Provide the [X, Y] coordinate of the cell's center where the given text is located.  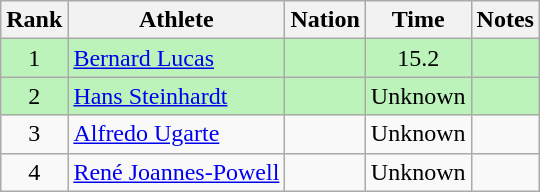
Athlete [176, 20]
2 [34, 96]
Bernard Lucas [176, 58]
Nation [325, 20]
Rank [34, 20]
3 [34, 134]
1 [34, 58]
Hans Steinhardt [176, 96]
Notes [505, 20]
15.2 [418, 58]
Alfredo Ugarte [176, 134]
Time [418, 20]
4 [34, 172]
René Joannes-Powell [176, 172]
